Search for the cell housing the specified text and yield its [X, Y] center coordinate. 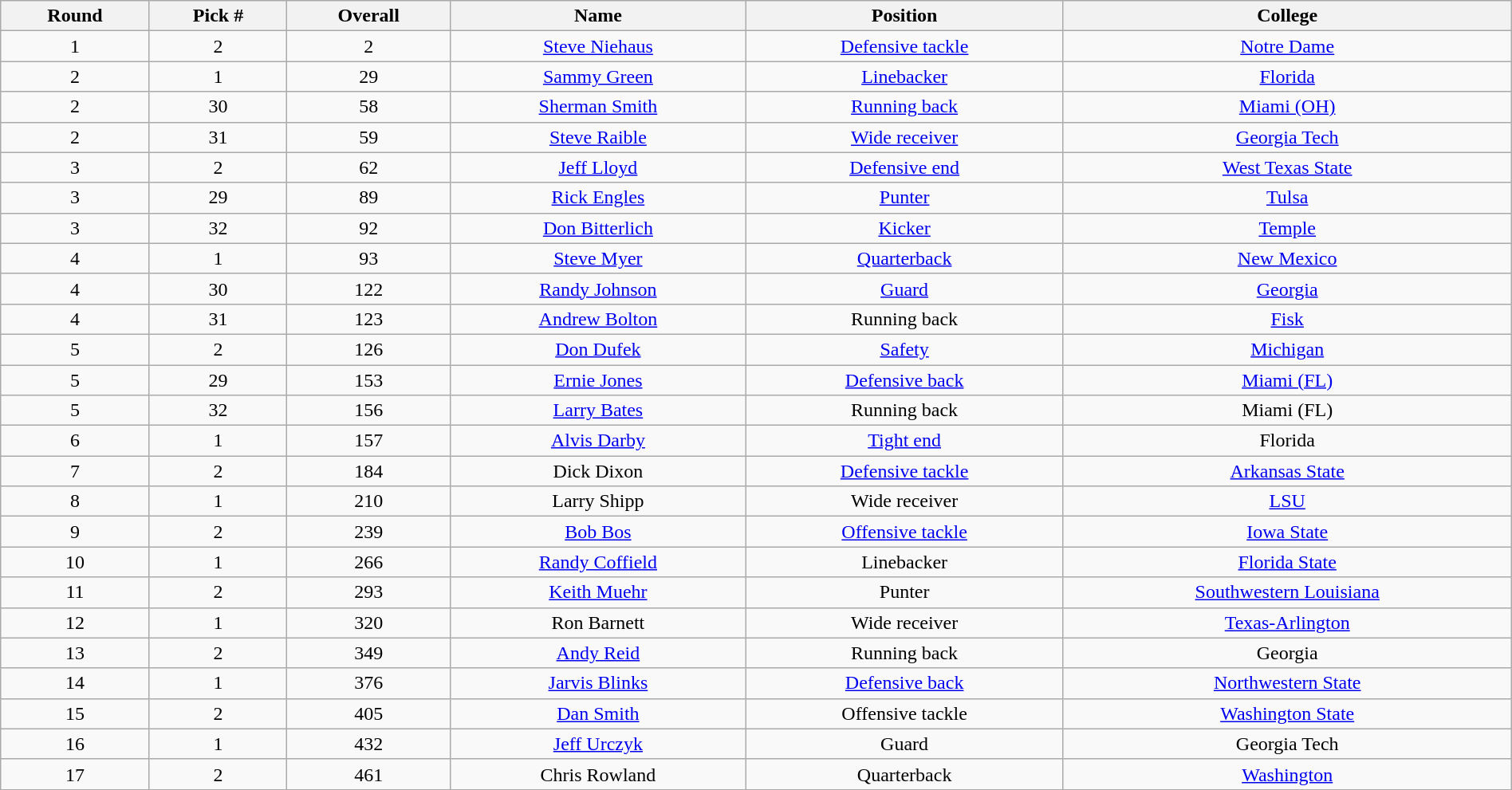
8 [75, 501]
126 [368, 349]
123 [368, 319]
266 [368, 562]
Safety [904, 349]
Pick # [218, 16]
Steve Myer [598, 258]
122 [368, 289]
11 [75, 592]
Washington State [1287, 713]
Bob Bos [598, 532]
Chris Rowland [598, 774]
New Mexico [1287, 258]
Don Dufek [598, 349]
Michigan [1287, 349]
16 [75, 744]
Defensive end [904, 167]
Ernie Jones [598, 380]
Southwestern Louisiana [1287, 592]
Andrew Bolton [598, 319]
Texas-Arlington [1287, 623]
Fisk [1287, 319]
10 [75, 562]
Miami (OH) [1287, 107]
59 [368, 137]
Kicker [904, 228]
Randy Johnson [598, 289]
210 [368, 501]
Jeff Lloyd [598, 167]
376 [368, 683]
Washington [1287, 774]
Round [75, 16]
Dan Smith [598, 713]
Tight end [904, 441]
12 [75, 623]
Northwestern State [1287, 683]
89 [368, 198]
156 [368, 411]
Andy Reid [598, 653]
93 [368, 258]
17 [75, 774]
153 [368, 380]
9 [75, 532]
184 [368, 471]
Alvis Darby [598, 441]
Steve Niehaus [598, 46]
Tulsa [1287, 198]
Sammy Green [598, 77]
Jeff Urczyk [598, 744]
Sherman Smith [598, 107]
Temple [1287, 228]
LSU [1287, 501]
Keith Muehr [598, 592]
Ron Barnett [598, 623]
58 [368, 107]
349 [368, 653]
Position [904, 16]
Arkansas State [1287, 471]
15 [75, 713]
6 [75, 441]
157 [368, 441]
432 [368, 744]
Randy Coffield [598, 562]
239 [368, 532]
293 [368, 592]
Larry Bates [598, 411]
Jarvis Blinks [598, 683]
92 [368, 228]
College [1287, 16]
405 [368, 713]
Dick Dixon [598, 471]
Notre Dame [1287, 46]
Iowa State [1287, 532]
14 [75, 683]
Steve Raible [598, 137]
320 [368, 623]
West Texas State [1287, 167]
Rick Engles [598, 198]
13 [75, 653]
Don Bitterlich [598, 228]
Larry Shipp [598, 501]
461 [368, 774]
Florida State [1287, 562]
Name [598, 16]
Overall [368, 16]
7 [75, 471]
62 [368, 167]
